From the cell containing the given text, extract its center point as (x, y) coordinate. 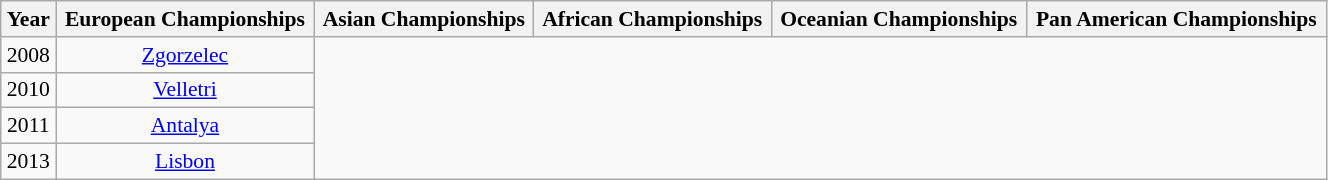
European Championships (185, 19)
Velletri (185, 90)
Pan American Championships (1176, 19)
Asian Championships (424, 19)
2008 (28, 55)
Lisbon (185, 162)
Year (28, 19)
African Championships (652, 19)
Oceanian Championships (898, 19)
Antalya (185, 126)
Zgorzelec (185, 55)
2011 (28, 126)
2013 (28, 162)
2010 (28, 90)
